Scan for the cell matching the given text and deliver its [x, y] coordinate at center. 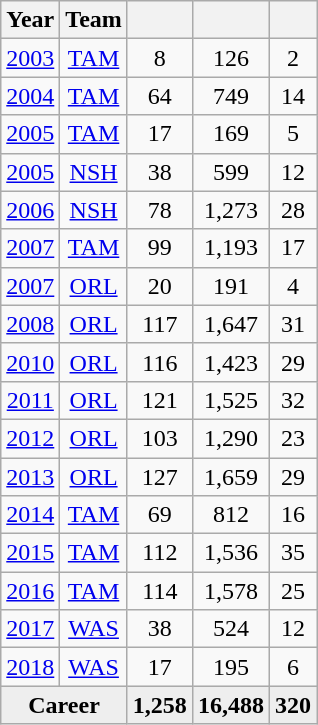
32 [292, 400]
195 [230, 667]
524 [230, 629]
1,647 [230, 324]
169 [230, 134]
14 [292, 96]
Year [30, 20]
16,488 [230, 705]
1,536 [230, 553]
2015 [30, 553]
8 [160, 58]
6 [292, 667]
1,193 [230, 248]
2017 [30, 629]
121 [160, 400]
2016 [30, 591]
28 [292, 210]
Career [64, 705]
99 [160, 248]
2010 [30, 362]
2018 [30, 667]
35 [292, 553]
5 [292, 134]
320 [292, 705]
78 [160, 210]
1,290 [230, 438]
2011 [30, 400]
2014 [30, 515]
25 [292, 591]
117 [160, 324]
1,525 [230, 400]
126 [230, 58]
1,273 [230, 210]
812 [230, 515]
2003 [30, 58]
1,578 [230, 591]
31 [292, 324]
114 [160, 591]
599 [230, 172]
1,258 [160, 705]
103 [160, 438]
4 [292, 286]
23 [292, 438]
Team [94, 20]
191 [230, 286]
2013 [30, 477]
749 [230, 96]
16 [292, 515]
127 [160, 477]
112 [160, 553]
64 [160, 96]
2006 [30, 210]
2004 [30, 96]
69 [160, 515]
2 [292, 58]
2008 [30, 324]
20 [160, 286]
1,659 [230, 477]
116 [160, 362]
2012 [30, 438]
1,423 [230, 362]
